Provide the [X, Y] coordinate of the cell's center where the given text is located.  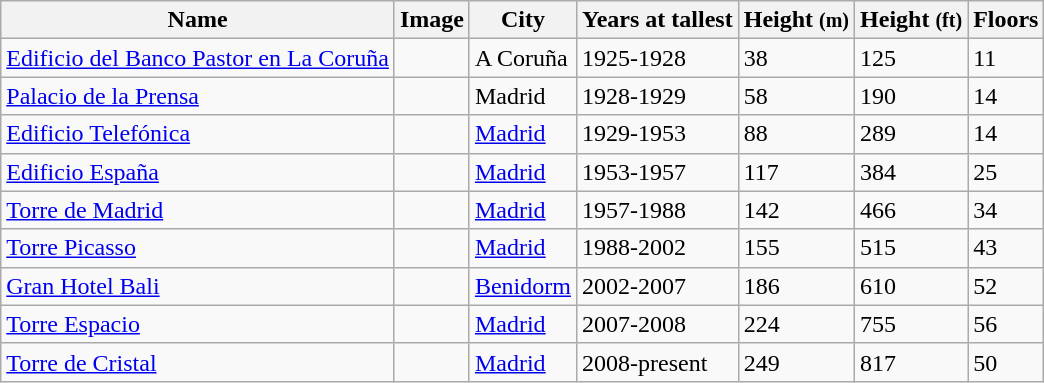
Torre Picasso [198, 248]
2002-2007 [657, 286]
Height (ft) [912, 20]
142 [796, 210]
43 [1006, 248]
1925-1928 [657, 58]
Gran Hotel Bali [198, 286]
38 [796, 58]
Torre de Madrid [198, 210]
Edificio España [198, 172]
City [522, 20]
Benidorm [522, 286]
Torre de Cristal [198, 362]
Palacio de la Prensa [198, 96]
50 [1006, 362]
Torre Espacio [198, 324]
610 [912, 286]
515 [912, 248]
289 [912, 134]
125 [912, 58]
155 [796, 248]
Edificio Telefónica [198, 134]
Years at tallest [657, 20]
2008-present [657, 362]
466 [912, 210]
58 [796, 96]
190 [912, 96]
817 [912, 362]
1929-1953 [657, 134]
224 [796, 324]
Height (m) [796, 20]
1953-1957 [657, 172]
88 [796, 134]
117 [796, 172]
384 [912, 172]
1957-1988 [657, 210]
52 [1006, 286]
186 [796, 286]
25 [1006, 172]
Floors [1006, 20]
1928-1929 [657, 96]
Edificio del Banco Pastor en La Coruña [198, 58]
A Coruña [522, 58]
755 [912, 324]
249 [796, 362]
56 [1006, 324]
2007-2008 [657, 324]
Image [432, 20]
1988-2002 [657, 248]
34 [1006, 210]
Name [198, 20]
11 [1006, 58]
